Detect which cell encompasses the target text, then output its [x, y] center coordinate. 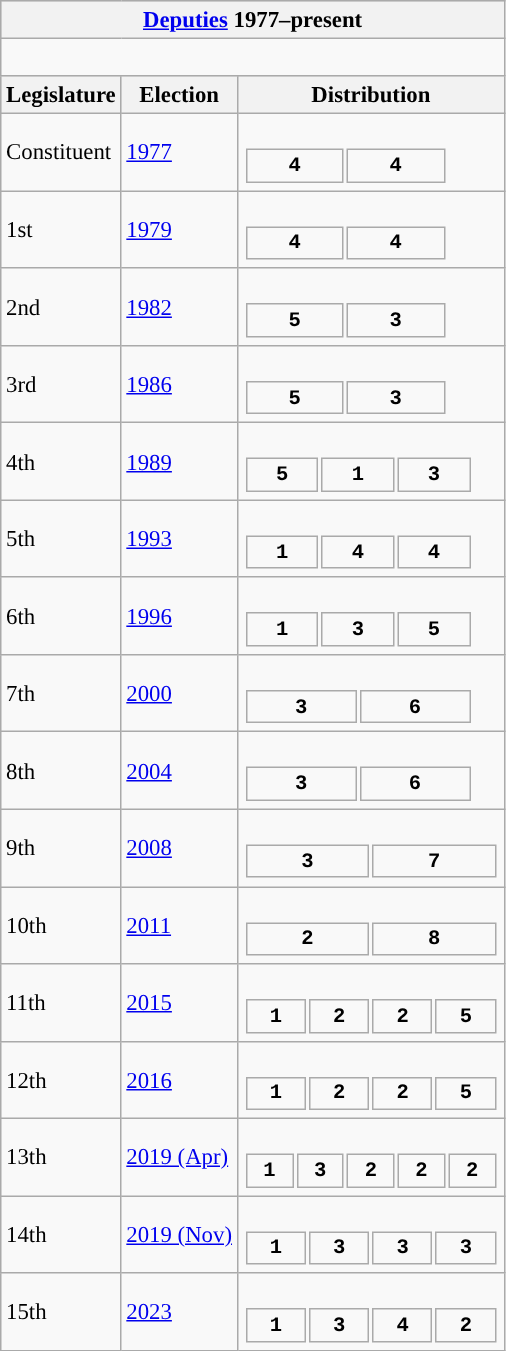
7 [434, 862]
3 7 [370, 848]
2015 [179, 1002]
8 [434, 939]
2016 [179, 1080]
12th [61, 1080]
1986 [179, 384]
2nd [61, 306]
14th [61, 1234]
Constituent [61, 152]
4th [61, 462]
Distribution [370, 95]
1 3 4 2 [370, 1312]
2 8 [370, 926]
1 3 2 2 2 [370, 1158]
11th [61, 1002]
15th [61, 1312]
2019 (Nov) [179, 1234]
8th [61, 770]
Legislature [61, 95]
1979 [179, 230]
3rd [61, 384]
9th [61, 848]
1977 [179, 152]
1996 [179, 616]
1st [61, 230]
1 3 3 3 [370, 1234]
5 1 3 [370, 462]
6th [61, 616]
2000 [179, 694]
2011 [179, 926]
Election [179, 95]
1989 [179, 462]
2019 (Apr) [179, 1158]
2004 [179, 770]
2023 [179, 1312]
1982 [179, 306]
Deputies 1977–present [253, 20]
2008 [179, 848]
10th [61, 926]
5th [61, 538]
13th [61, 1158]
1 3 5 [370, 616]
1 4 4 [370, 538]
7th [61, 694]
1993 [179, 538]
